Return (X, Y) of the center of cell containing provided text 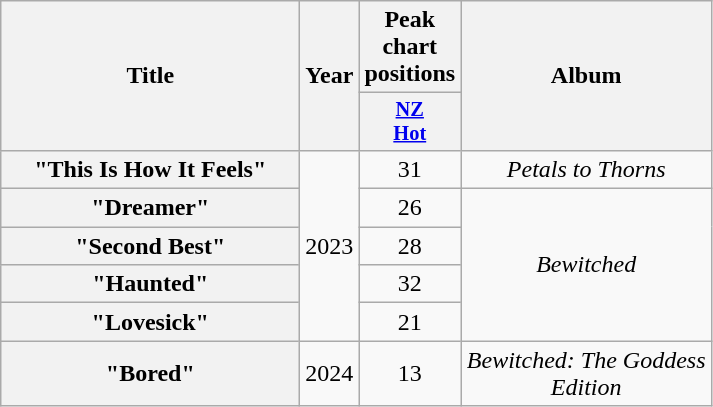
Title (150, 76)
"Haunted" (150, 284)
Album (586, 76)
26 (410, 208)
Bewitched: The Goddess Edition (586, 374)
2024 (330, 374)
13 (410, 374)
31 (410, 169)
32 (410, 284)
28 (410, 246)
2023 (330, 245)
Bewitched (586, 265)
"This Is How It Feels" (150, 169)
"Second Best" (150, 246)
21 (410, 322)
NZHot (410, 122)
"Bored" (150, 374)
Petals to Thorns (586, 169)
"Dreamer" (150, 208)
Year (330, 76)
"Lovesick" (150, 322)
Peak chart positions (410, 47)
